From the cell containing the given text, extract its center point as (X, Y) coordinate. 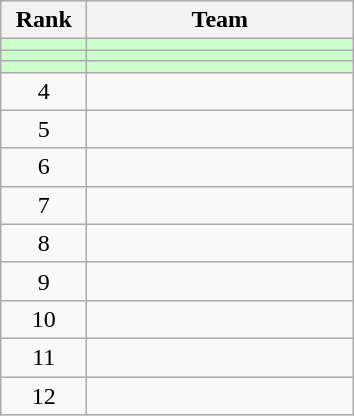
Rank (44, 20)
4 (44, 91)
9 (44, 281)
Team (220, 20)
10 (44, 319)
6 (44, 167)
7 (44, 205)
11 (44, 357)
12 (44, 395)
5 (44, 129)
8 (44, 243)
